Scan for the cell matching the given text and deliver its [x, y] coordinate at center. 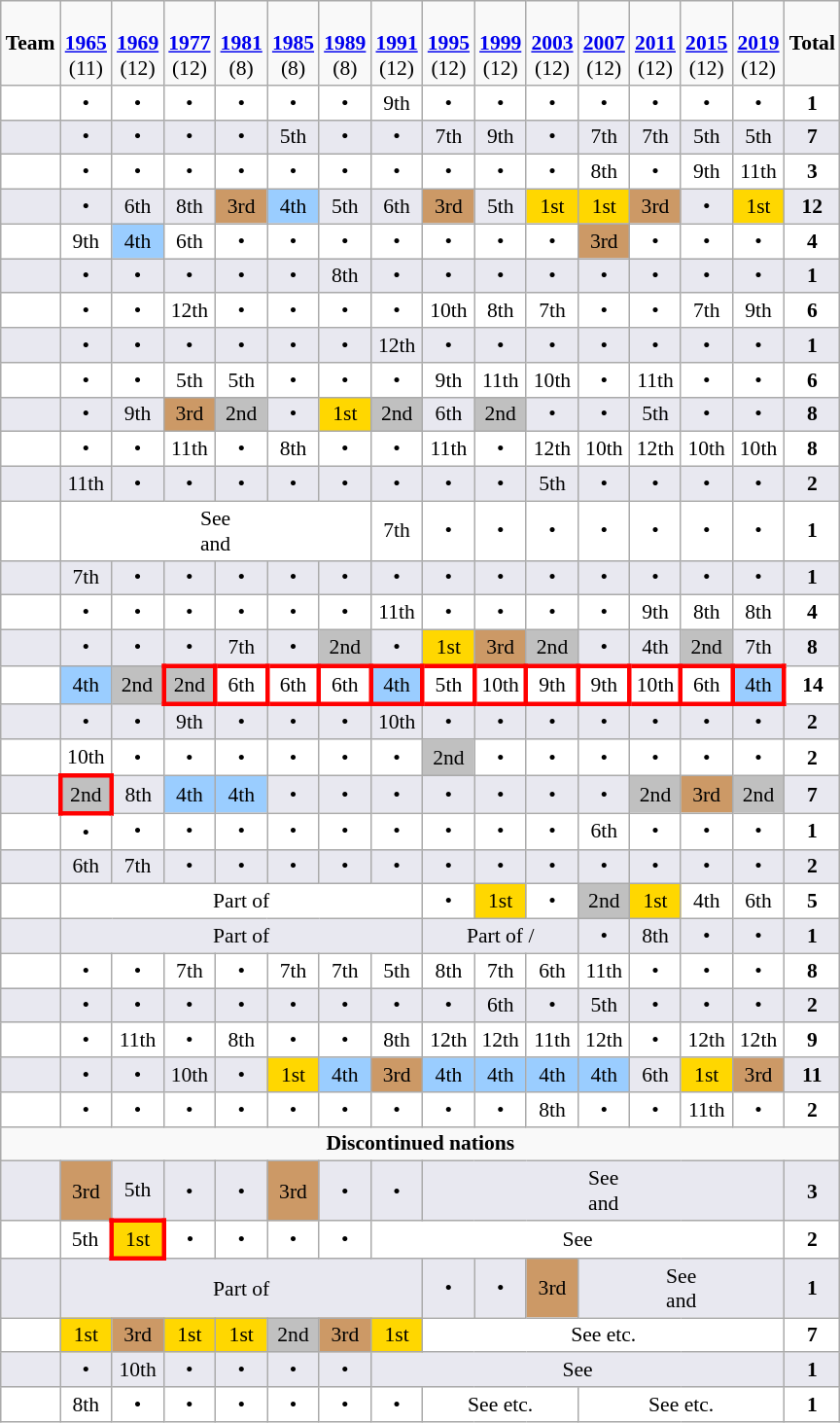
1965(11) [86, 43]
2011(12) [655, 43]
Team [31, 43]
1977(12) [189, 43]
1995(12) [449, 43]
Discontinued nations [420, 1144]
Total [813, 43]
5 [813, 902]
1985(8) [294, 43]
1999(12) [500, 43]
14 [813, 685]
1969(12) [138, 43]
2019(12) [758, 43]
9 [813, 1041]
11 [813, 1075]
2003(12) [552, 43]
2015(12) [706, 43]
1981(8) [241, 43]
2007(12) [605, 43]
1989(8) [344, 43]
Part of / [501, 937]
12 [813, 207]
1991(12) [397, 43]
